Extract the (X, Y) coordinate from the center of the cell holding the provided text.  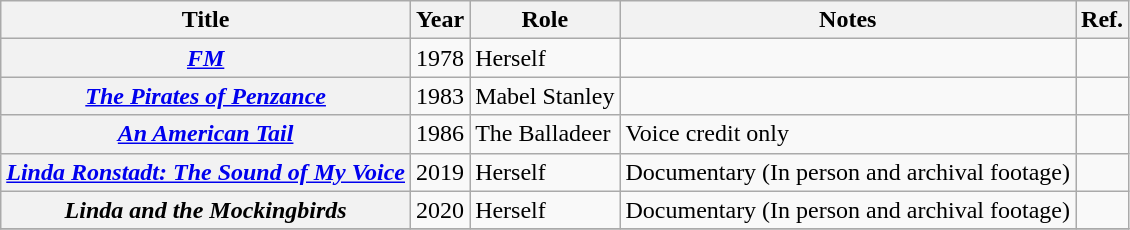
Year (440, 20)
1983 (440, 96)
2020 (440, 210)
An American Tail (206, 134)
Mabel Stanley (545, 96)
Linda Ronstadt: The Sound of My Voice (206, 172)
Ref. (1102, 20)
The Balladeer (545, 134)
Role (545, 20)
The Pirates of Penzance (206, 96)
1986 (440, 134)
Voice credit only (848, 134)
Notes (848, 20)
1978 (440, 58)
2019 (440, 172)
Title (206, 20)
Linda and the Mockingbirds (206, 210)
FM (206, 58)
